Provide the (x, y) coordinate of the cell's center where the given text is located.  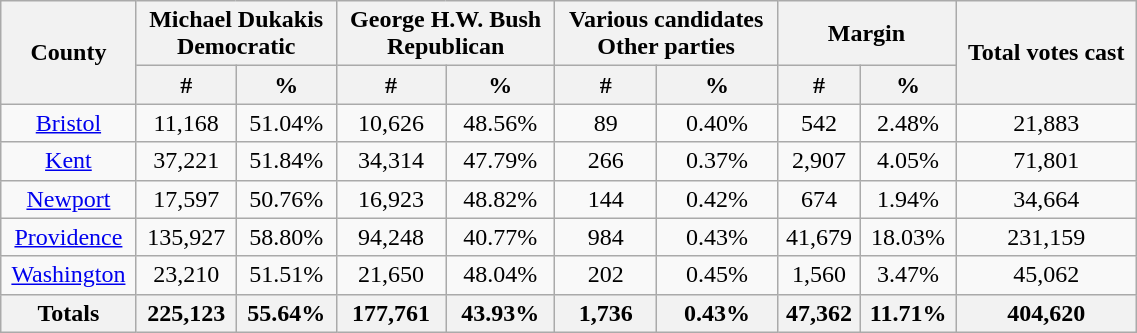
Margin (866, 34)
94,248 (390, 237)
177,761 (390, 313)
11,168 (186, 123)
2.48% (908, 123)
89 (606, 123)
17,597 (186, 199)
45,062 (1046, 275)
47.79% (500, 161)
0.42% (718, 199)
0.40% (718, 123)
21,650 (390, 275)
51.51% (286, 275)
Total votes cast (1046, 52)
51.04% (286, 123)
16,923 (390, 199)
0.37% (718, 161)
40.77% (500, 237)
34,664 (1046, 199)
11.71% (908, 313)
County (68, 52)
135,927 (186, 237)
41,679 (818, 237)
48.82% (500, 199)
37,221 (186, 161)
58.80% (286, 237)
0.45% (718, 275)
48.56% (500, 123)
1,560 (818, 275)
Kent (68, 161)
Michael DukakisDemocratic (236, 34)
1.94% (908, 199)
542 (818, 123)
23,210 (186, 275)
George H.W. BushRepublican (446, 34)
18.03% (908, 237)
984 (606, 237)
10,626 (390, 123)
71,801 (1046, 161)
43.93% (500, 313)
Various candidatesOther parties (666, 34)
21,883 (1046, 123)
34,314 (390, 161)
231,159 (1046, 237)
144 (606, 199)
Providence (68, 237)
202 (606, 275)
47,362 (818, 313)
Newport (68, 199)
Washington (68, 275)
3.47% (908, 275)
Totals (68, 313)
4.05% (908, 161)
266 (606, 161)
48.04% (500, 275)
1,736 (606, 313)
50.76% (286, 199)
51.84% (286, 161)
Bristol (68, 123)
674 (818, 199)
225,123 (186, 313)
404,620 (1046, 313)
55.64% (286, 313)
2,907 (818, 161)
